For the text-containing cell, return its midpoint in (X, Y) coordinate format. 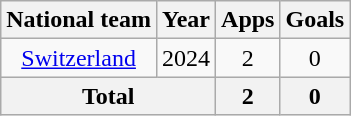
Goals (315, 20)
Total (108, 96)
2024 (186, 58)
National team (79, 20)
Switzerland (79, 58)
Year (186, 20)
Apps (248, 20)
